Search for the cell housing the specified text and yield its [X, Y] center coordinate. 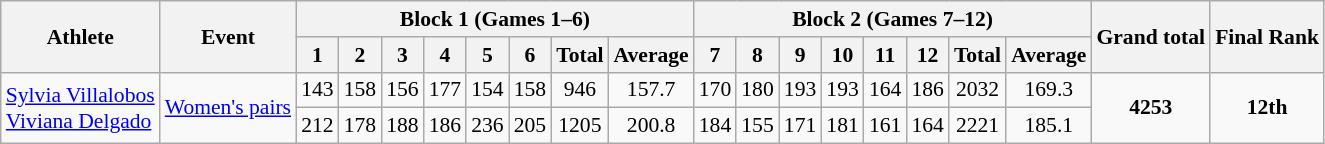
Grand total [1150, 36]
212 [318, 126]
184 [716, 126]
8 [758, 55]
180 [758, 90]
169.3 [1048, 90]
205 [530, 126]
12th [1267, 108]
161 [886, 126]
155 [758, 126]
200.8 [652, 126]
143 [318, 90]
188 [402, 126]
2032 [978, 90]
5 [488, 55]
181 [842, 126]
Block 1 (Games 1–6) [495, 19]
Athlete [80, 36]
12 [928, 55]
185.1 [1048, 126]
10 [842, 55]
178 [360, 126]
171 [800, 126]
170 [716, 90]
6 [530, 55]
Women's pairs [228, 108]
177 [446, 90]
236 [488, 126]
Sylvia Villalobos Viviana Delgado [80, 108]
4253 [1150, 108]
7 [716, 55]
156 [402, 90]
2 [360, 55]
946 [580, 90]
1 [318, 55]
1205 [580, 126]
4 [446, 55]
Event [228, 36]
Final Rank [1267, 36]
3 [402, 55]
2221 [978, 126]
154 [488, 90]
157.7 [652, 90]
9 [800, 55]
11 [886, 55]
Block 2 (Games 7–12) [893, 19]
